Return (X, Y) of the center of cell containing provided text 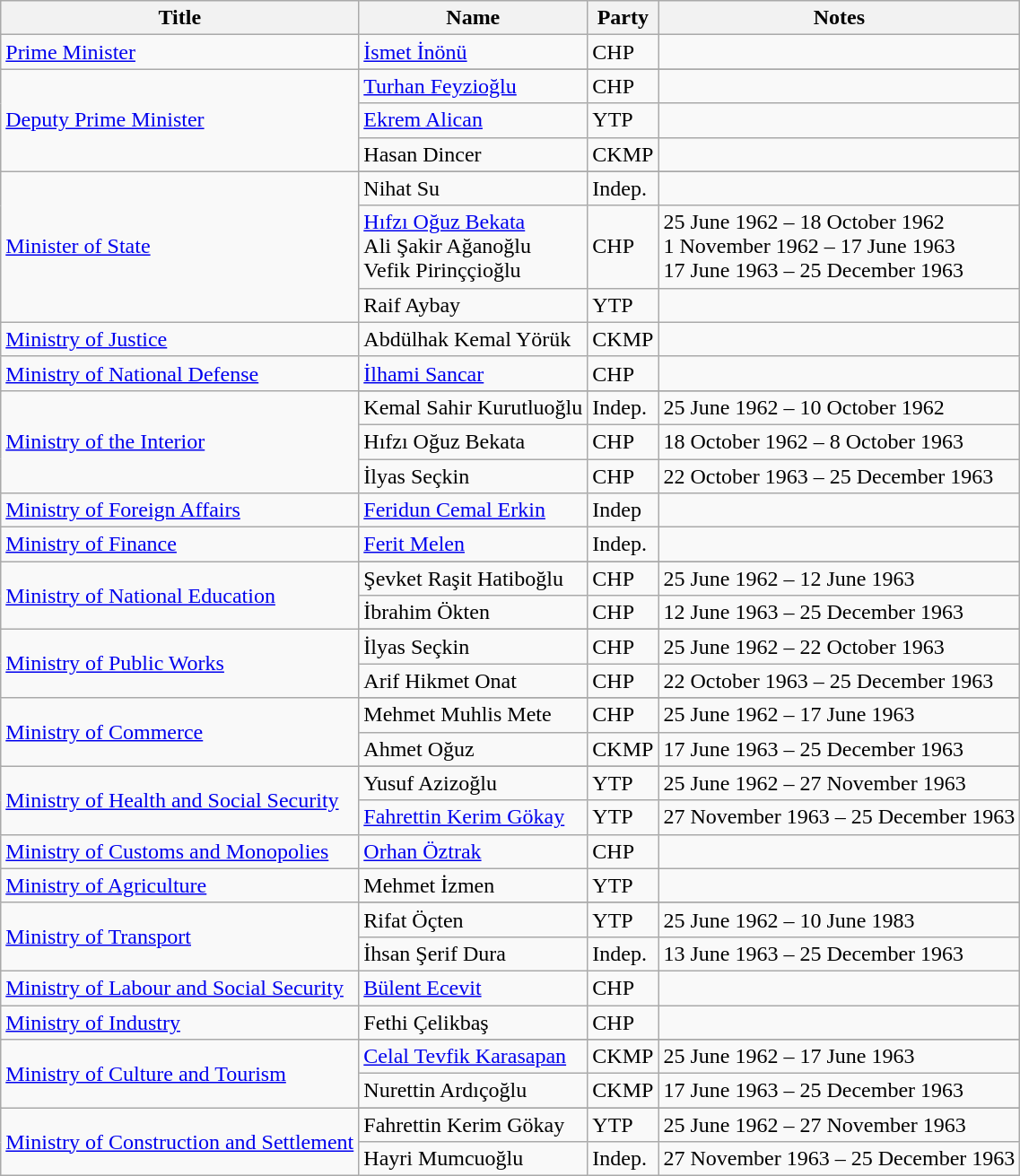
Ministry of Customs and Monopolies (179, 851)
Şevket Raşit Hatiboğlu (474, 579)
25 June 1962 – 12 June 1963 (840, 579)
Arif Hikmet Onat (474, 681)
25 June 1962 – 22 October 1963 (840, 647)
Hayri Mumcuoğlu (474, 1159)
25 June 1962 – 18 October 19621 November 1962 – 17 June 196317 June 1963 – 25 December 1963 (840, 247)
Mehmet Muhlis Mete (474, 715)
Title (179, 18)
Ministry of Culture and Tourism (179, 1074)
Hasan Dincer (474, 154)
Nihat Su (474, 188)
Ahmet Oğuz (474, 749)
25 June 1962 – 10 October 1962 (840, 407)
Ministry of Foreign Affairs (179, 510)
13 June 1963 – 25 December 1963 (840, 954)
Ministry of Industry (179, 1022)
Ministry of Public Works (179, 664)
İlhami Sancar (474, 373)
Minister of State (179, 247)
12 June 1963 – 25 December 1963 (840, 613)
Ministry of the Interior (179, 441)
Ministry of Finance (179, 544)
Ministry of Health and Social Security (179, 800)
İbrahim Ökten (474, 613)
Ministry of Labour and Social Security (179, 988)
Ministry of Construction and Settlement (179, 1142)
Prime Minister (179, 52)
Deputy Prime Minister (179, 120)
İsmet İnönü (474, 52)
Ekrem Alican (474, 120)
Nurettin Ardıçoğlu (474, 1091)
Abdülhak Kemal Yörük (474, 339)
Ministry of National Defense (179, 373)
Fethi Çelikbaş (474, 1022)
Ministry of National Education (179, 596)
Indep (623, 510)
Mehmet İzmen (474, 885)
Kemal Sahir Kurutluoğlu (474, 407)
Ministry of Commerce (179, 732)
Bülent Ecevit (474, 988)
Ministry of Agriculture (179, 885)
Ministry of Transport (179, 936)
Feridun Cemal Erkin (474, 510)
Name (474, 18)
25 June 1962 – 10 June 1983 (840, 919)
Rifat Öçten (474, 919)
İhsan Şerif Dura (474, 954)
Hıfzı Oğuz Bekata (474, 441)
Turhan Feyzioğlu (474, 86)
Yusuf Azizoğlu (474, 783)
Ministry of Justice (179, 339)
Orhan Öztrak (474, 851)
Celal Tevfik Karasapan (474, 1057)
18 October 1962 – 8 October 1963 (840, 441)
Raif Aybay (474, 305)
Party (623, 18)
Hıfzı Oğuz BekataAli Şakir AğanoğluVefik Pirinççioğlu (474, 247)
Notes (840, 18)
Ferit Melen (474, 544)
